Provide the (x, y) coordinate of the cell's center where the given text is located.  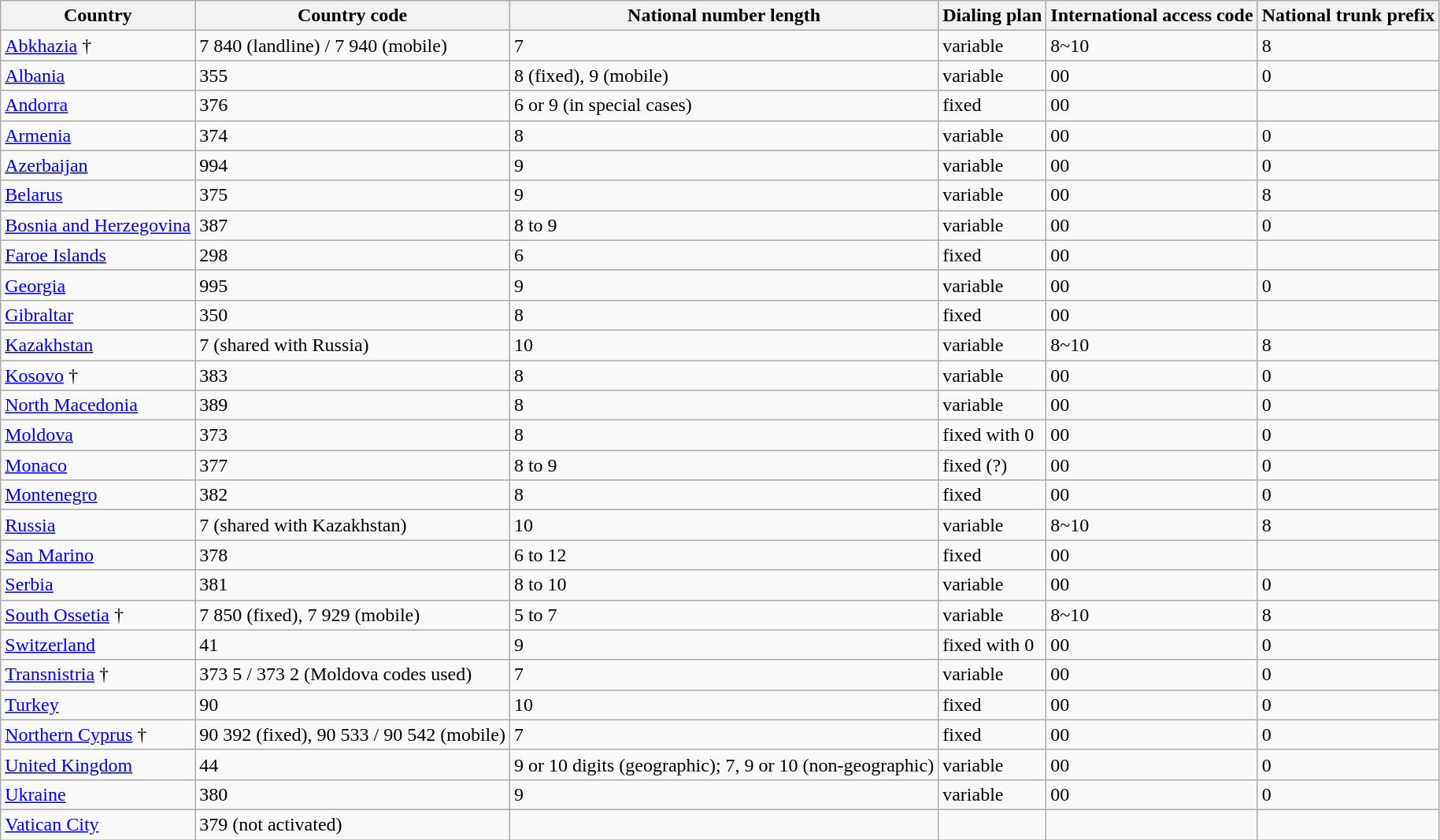
382 (353, 495)
Azerbaijan (98, 165)
Ukraine (98, 794)
378 (353, 555)
Kosovo † (98, 376)
Bosnia and Herzegovina (98, 225)
994 (353, 165)
7 840 (landline) / 7 940 (mobile) (353, 46)
Monaco (98, 465)
Kazakhstan (98, 345)
377 (353, 465)
Country code (353, 16)
Northern Cyprus † (98, 735)
387 (353, 225)
South Ossetia † (98, 615)
90 392 (fixed), 90 533 / 90 542 (mobile) (353, 735)
389 (353, 405)
9 or 10 digits (geographic); 7, 9 or 10 (non-geographic) (724, 764)
44 (353, 764)
Russia (98, 525)
Country (98, 16)
Georgia (98, 285)
Serbia (98, 585)
North Macedonia (98, 405)
373 (353, 435)
376 (353, 105)
Andorra (98, 105)
Albania (98, 76)
Turkey (98, 705)
6 (724, 255)
8 (fixed), 9 (mobile) (724, 76)
7 (shared with Kazakhstan) (353, 525)
6 or 9 (in special cases) (724, 105)
National trunk prefix (1348, 16)
8 to 10 (724, 585)
Faroe Islands (98, 255)
373 5 / 373 2 (Moldova codes used) (353, 675)
383 (353, 376)
350 (353, 315)
Dialing plan (992, 16)
381 (353, 585)
90 (353, 705)
International access code (1152, 16)
995 (353, 285)
Gibraltar (98, 315)
Transnistria † (98, 675)
San Marino (98, 555)
375 (353, 195)
Montenegro (98, 495)
Switzerland (98, 645)
374 (353, 135)
United Kingdom (98, 764)
Moldova (98, 435)
355 (353, 76)
7 (shared with Russia) (353, 345)
380 (353, 794)
298 (353, 255)
National number length (724, 16)
Vatican City (98, 824)
Belarus (98, 195)
Armenia (98, 135)
379 (not activated) (353, 824)
41 (353, 645)
fixed (?) (992, 465)
6 to 12 (724, 555)
7 850 (fixed), 7 929 (mobile) (353, 615)
5 to 7 (724, 615)
Abkhazia † (98, 46)
